Determine the [X, Y] coordinate at the center of the cell enclosing the given text.  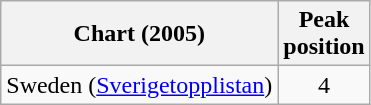
Peakposition [324, 34]
Sweden (Sverigetopplistan) [140, 85]
Chart (2005) [140, 34]
4 [324, 85]
